From the cell containing the given text, extract its center point as (x, y) coordinate. 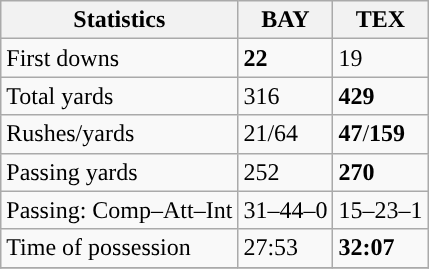
Time of possession (120, 248)
Passing yards (120, 172)
BAY (286, 20)
Statistics (120, 20)
TEX (380, 20)
First downs (120, 58)
31–44–0 (286, 210)
429 (380, 96)
27:53 (286, 248)
Rushes/yards (120, 134)
19 (380, 58)
15–23–1 (380, 210)
316 (286, 96)
252 (286, 172)
Total yards (120, 96)
22 (286, 58)
32:07 (380, 248)
21/64 (286, 134)
270 (380, 172)
47/159 (380, 134)
Passing: Comp–Att–Int (120, 210)
